Detect which cell encompasses the target text, then output its (X, Y) center coordinate. 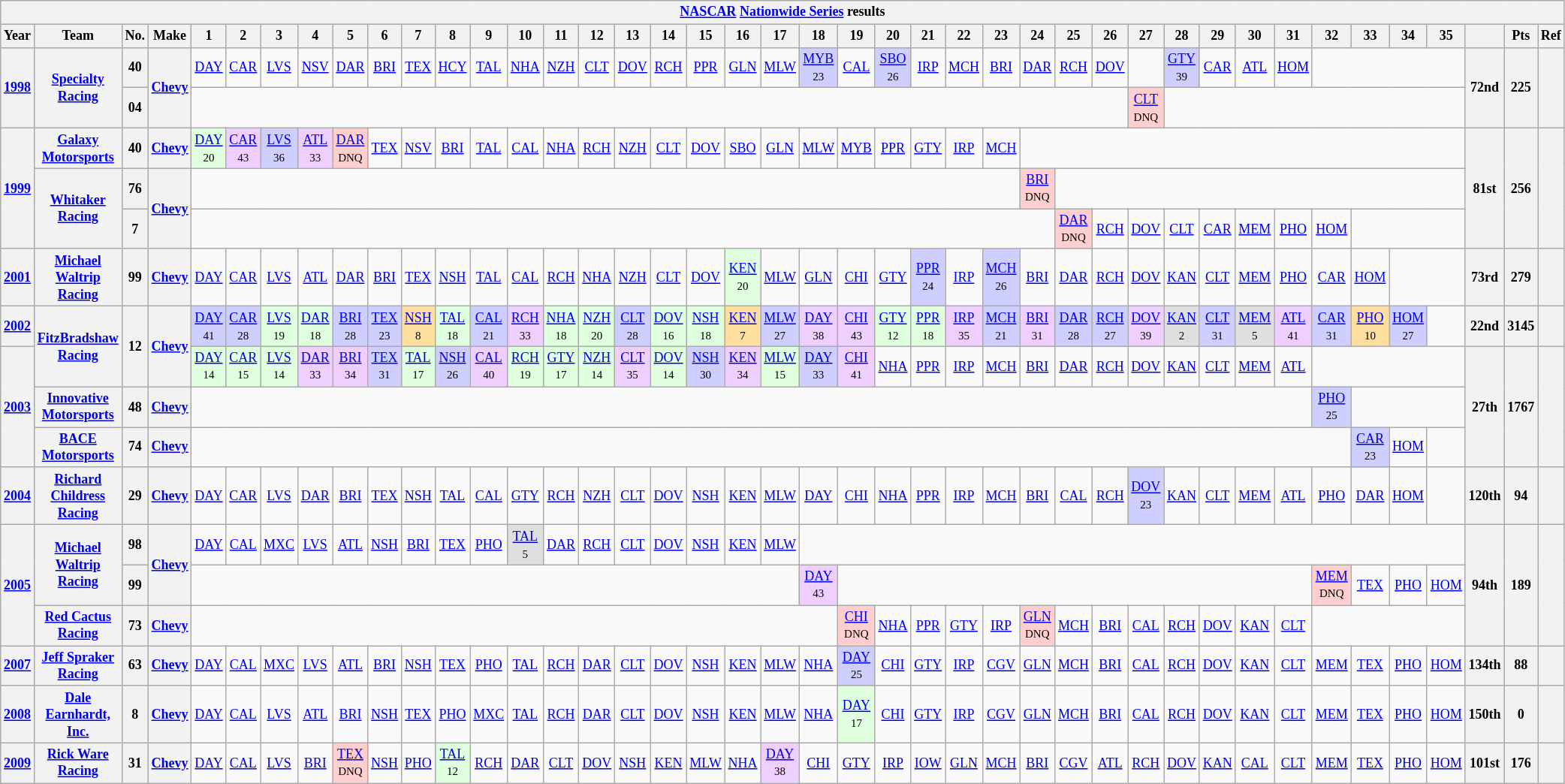
27th (1485, 407)
DAR33 (315, 366)
DAY33 (819, 366)
PHO25 (1331, 407)
MEMDNQ (1331, 585)
Team (78, 36)
DAR28 (1074, 327)
23 (1001, 36)
LVS14 (279, 366)
Make (170, 36)
2 (243, 36)
CHIDNQ (857, 626)
Galaxy Motorsports (78, 148)
RCH27 (1110, 327)
HOM27 (1409, 327)
48 (135, 407)
GTY12 (893, 327)
NZH20 (597, 327)
MYB23 (819, 68)
DOV23 (1146, 496)
DOV16 (668, 327)
Dale Earnhardt, Inc. (78, 714)
CLT28 (633, 327)
GTY39 (1182, 68)
101st (1485, 763)
2009 (18, 763)
Pts (1521, 36)
2005 (18, 584)
2001 (18, 277)
16 (743, 36)
DAY43 (819, 585)
MYB (857, 148)
CAL21 (489, 327)
28 (1182, 36)
2007 (18, 666)
NSH8 (418, 327)
15 (706, 36)
27 (1146, 36)
98 (135, 544)
32 (1331, 36)
4 (315, 36)
CAR28 (243, 327)
176 (1521, 763)
NZH14 (597, 366)
Red Cactus Racing (78, 626)
Specialty Racing (78, 87)
2008 (18, 714)
MLW27 (779, 327)
KEN34 (743, 366)
BRIDNQ (1038, 188)
CLT35 (633, 366)
3145 (1521, 327)
SBO (743, 148)
CHI43 (857, 327)
0 (1521, 714)
256 (1521, 188)
BRI28 (350, 327)
13 (633, 36)
PPR18 (928, 327)
DOV39 (1146, 327)
Year (18, 36)
MEM5 (1255, 327)
30 (1255, 36)
DAY25 (857, 666)
279 (1521, 277)
10 (526, 36)
CAR23 (1370, 448)
IOW (928, 763)
CLT31 (1217, 327)
CAL40 (489, 366)
FitzBradshaw Racing (78, 347)
1767 (1521, 407)
81st (1485, 188)
TAL18 (452, 327)
PPR24 (928, 277)
3 (279, 36)
150th (1485, 714)
9 (489, 36)
Innovative Motorsports (78, 407)
94 (1521, 496)
DAY17 (857, 714)
1998 (18, 87)
72nd (1485, 87)
CAR15 (243, 366)
225 (1521, 87)
RCH33 (526, 327)
ATL41 (1293, 327)
DAY14 (209, 366)
GLNDNQ (1038, 626)
TAL12 (452, 763)
DOV14 (668, 366)
CAR31 (1331, 327)
BRI31 (1038, 327)
TAL17 (418, 366)
KEN20 (743, 277)
No. (135, 36)
Rick Ware Racing (78, 763)
94th (1485, 584)
CLTDNQ (1146, 108)
25 (1074, 36)
63 (135, 666)
Jeff Spraker Racing (78, 666)
17 (779, 36)
BRI34 (350, 366)
NHA18 (561, 327)
Ref (1551, 36)
SBO26 (893, 68)
21 (928, 36)
LVS36 (279, 148)
2003 (18, 407)
2002 (18, 327)
19 (857, 36)
GTY17 (561, 366)
26 (1110, 36)
Whitaker Racing (78, 209)
DAR18 (315, 327)
33 (1370, 36)
76 (135, 188)
MLW15 (779, 366)
KEN7 (743, 327)
35 (1446, 36)
74 (135, 448)
22 (964, 36)
RCH19 (526, 366)
CHI41 (857, 366)
18 (819, 36)
HCY (452, 68)
NSH18 (706, 327)
11 (561, 36)
6 (384, 36)
LVS19 (279, 327)
CAR43 (243, 148)
88 (1521, 666)
NASCAR Nationwide Series results (782, 12)
14 (668, 36)
Richard Childress Racing (78, 496)
NSH26 (452, 366)
120th (1485, 496)
73rd (1485, 277)
DAY41 (209, 327)
TEX31 (384, 366)
KAN2 (1182, 327)
2004 (18, 496)
PHO10 (1370, 327)
24 (1038, 36)
1 (209, 36)
TAL5 (526, 544)
04 (135, 108)
BACE Motorsports (78, 448)
34 (1409, 36)
MCH26 (1001, 277)
20 (893, 36)
22nd (1485, 327)
DAY20 (209, 148)
73 (135, 626)
NSH30 (706, 366)
TEXDNQ (350, 763)
IRP35 (964, 327)
TEX23 (384, 327)
134th (1485, 666)
1999 (18, 188)
MCH21 (1001, 327)
189 (1521, 584)
ATL33 (315, 148)
5 (350, 36)
